Determine the [X, Y] coordinate at the center of the cell enclosing the given text.  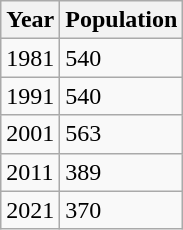
2011 [30, 172]
Population [122, 20]
563 [122, 134]
1981 [30, 58]
1991 [30, 96]
Year [30, 20]
2021 [30, 210]
370 [122, 210]
389 [122, 172]
2001 [30, 134]
